Locate the cell with the specified text and output its [X, Y] center coordinate. 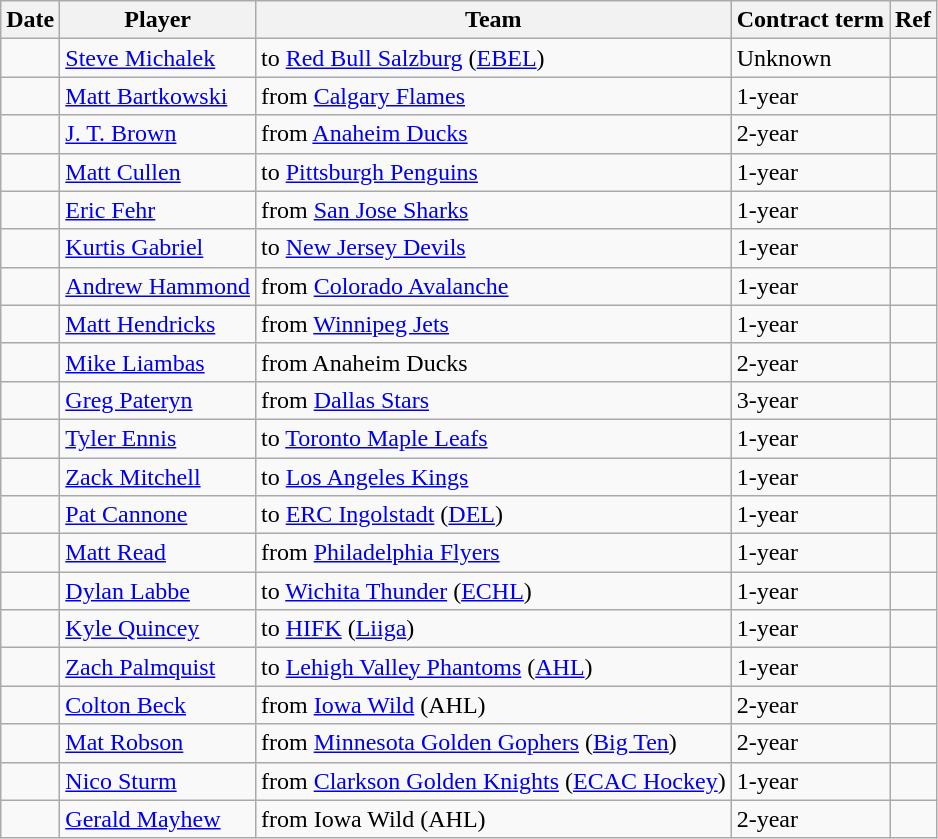
Kyle Quincey [158, 629]
Tyler Ennis [158, 438]
Zach Palmquist [158, 667]
3-year [810, 400]
Dylan Labbe [158, 591]
from Winnipeg Jets [493, 324]
Pat Cannone [158, 515]
Date [30, 20]
Gerald Mayhew [158, 819]
from Minnesota Golden Gophers (Big Ten) [493, 743]
Andrew Hammond [158, 286]
from Calgary Flames [493, 96]
from Colorado Avalanche [493, 286]
Eric Fehr [158, 210]
Matt Read [158, 553]
Matt Bartkowski [158, 96]
to ERC Ingolstadt (DEL) [493, 515]
to Pittsburgh Penguins [493, 172]
Nico Sturm [158, 781]
Matt Hendricks [158, 324]
Contract term [810, 20]
from Philadelphia Flyers [493, 553]
Ref [914, 20]
Greg Pateryn [158, 400]
from San Jose Sharks [493, 210]
Team [493, 20]
Mat Robson [158, 743]
to Los Angeles Kings [493, 477]
to New Jersey Devils [493, 248]
from Dallas Stars [493, 400]
Player [158, 20]
Matt Cullen [158, 172]
from Clarkson Golden Knights (ECAC Hockey) [493, 781]
Kurtis Gabriel [158, 248]
to Red Bull Salzburg (EBEL) [493, 58]
Zack Mitchell [158, 477]
to Toronto Maple Leafs [493, 438]
to HIFK (Liiga) [493, 629]
Colton Beck [158, 705]
Unknown [810, 58]
to Lehigh Valley Phantoms (AHL) [493, 667]
J. T. Brown [158, 134]
Steve Michalek [158, 58]
to Wichita Thunder (ECHL) [493, 591]
Mike Liambas [158, 362]
